Return the [x, y] coordinate for the center point of the cell that contains the specified text.  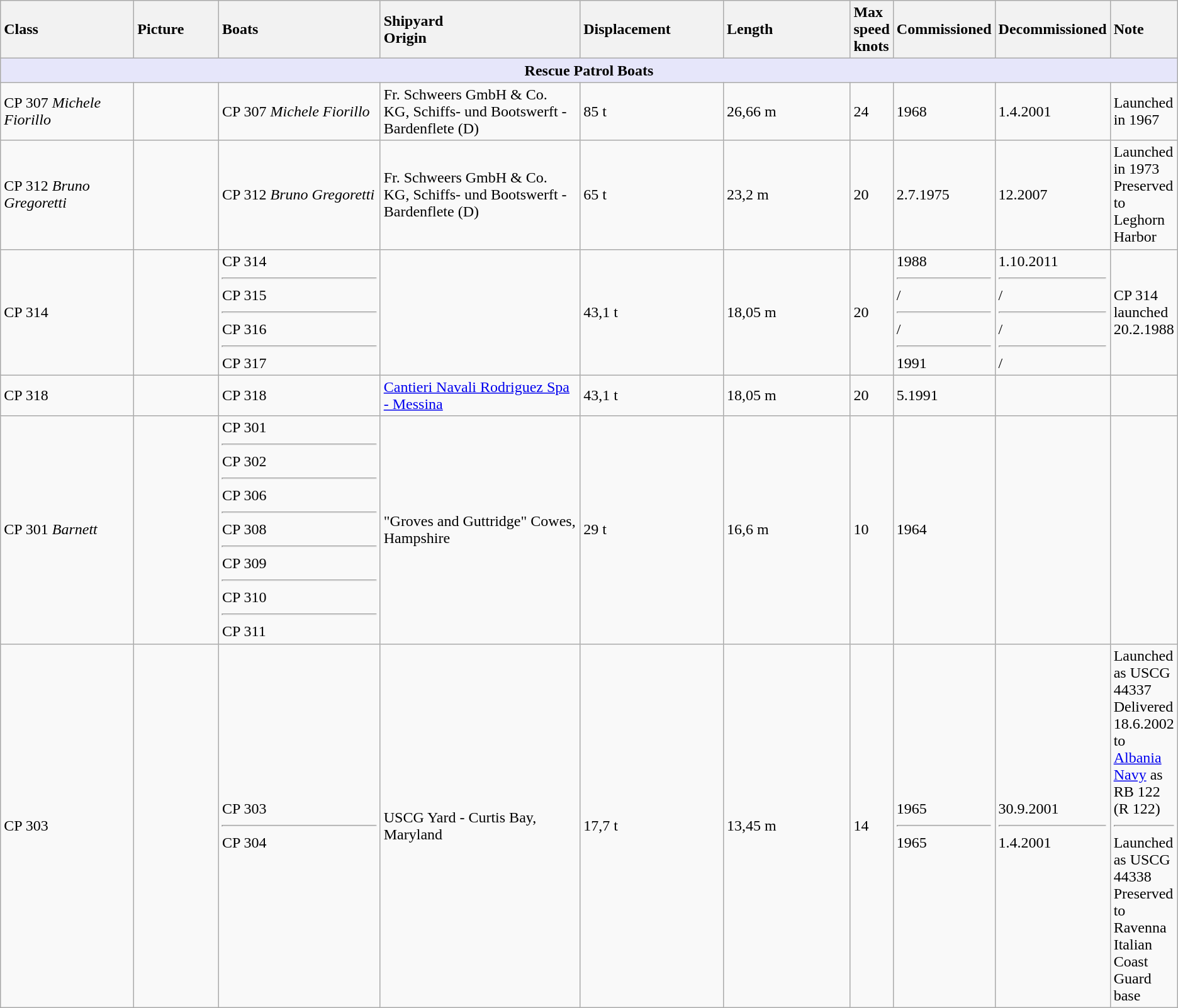
Displacement [652, 30]
Class [67, 30]
17,7 t [652, 826]
CP 303CP 304 [300, 826]
Launched as USCG 44337Delivered 18.6.2002 to Albania Navy as RB 122 (R 122)Launched as USCG 44338 Preserved to Ravenna Italian Coast Guard base [1144, 826]
Length [787, 30]
1964 [944, 530]
Rescue Patrol Boats [589, 70]
"Groves and Guttridge" Cowes, Hampshire [480, 530]
29 t [652, 530]
Boats [300, 30]
13,45 m [787, 826]
19651965 [944, 826]
CP 314 [67, 312]
16,6 m [787, 530]
Launched in 1967 [1144, 111]
CP 314CP 315CP 316CP 317 [300, 312]
Picture [176, 30]
CP 301 Barnett [67, 530]
ShipyardOrigin [480, 30]
30.9.20011.4.2001 [1052, 826]
Cantieri Navali Rodriguez Spa - Messina [480, 395]
1968 [944, 111]
2.7.1975 [944, 195]
12.2007 [1052, 195]
1988//1991 [944, 312]
Note [1144, 30]
Decommissioned [1052, 30]
CP 303 [67, 826]
Commissioned [944, 30]
26,66 m [787, 111]
24 [872, 111]
23,2 m [787, 195]
Launched in 1973Preserved to Leghorn Harbor [1144, 195]
CP 314 launched 20.2.1988 [1144, 312]
1.4.2001 [1052, 111]
USCG Yard - Curtis Bay, Maryland [480, 826]
85 t [652, 111]
10 [872, 530]
1.10.2011/// [1052, 312]
Maxspeedknots [872, 30]
14 [872, 826]
65 t [652, 195]
CP 301CP 302 CP 306 CP 308 CP 309CP 310CP 311 [300, 530]
5.1991 [944, 395]
